Find where the given text appears and provide that cell's center as (X, Y) coordinate. 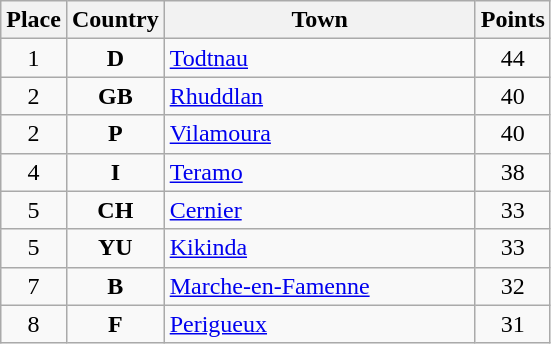
P (115, 134)
Vilamoura (320, 134)
Marche-en-Famenne (320, 286)
7 (34, 286)
F (115, 324)
Place (34, 20)
Teramo (320, 172)
38 (512, 172)
Kikinda (320, 248)
Points (512, 20)
44 (512, 58)
Todtnau (320, 58)
8 (34, 324)
4 (34, 172)
B (115, 286)
32 (512, 286)
GB (115, 96)
Perigueux (320, 324)
1 (34, 58)
I (115, 172)
CH (115, 210)
D (115, 58)
31 (512, 324)
Cernier (320, 210)
Country (115, 20)
Town (320, 20)
YU (115, 248)
Rhuddlan (320, 96)
